Extract the [X, Y] coordinate from the center of the cell holding the provided text.  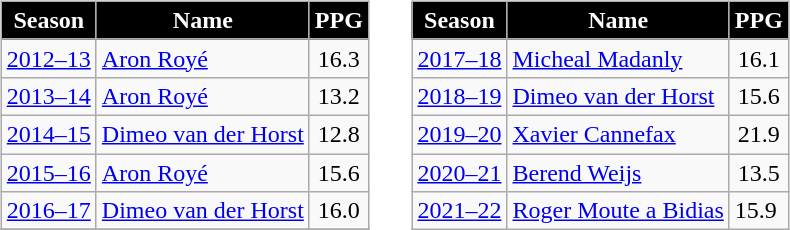
16.0 [338, 211]
2016–17 [48, 211]
Xavier Cannefax [618, 134]
Roger Moute a Bidias [618, 211]
2021–22 [460, 211]
2017–18 [460, 58]
16.3 [338, 58]
13.5 [758, 173]
Micheal Madanly [618, 58]
2014–15 [48, 134]
2018–19 [460, 96]
21.9 [758, 134]
2019–20 [460, 134]
13.2 [338, 96]
Berend Weijs [618, 173]
2013–14 [48, 96]
2020–21 [460, 173]
2015–16 [48, 173]
12.8 [338, 134]
15.9 [758, 211]
16.1 [758, 58]
2012–13 [48, 58]
